Identify which cell holds the provided text, then report its [x, y] central coordinate. 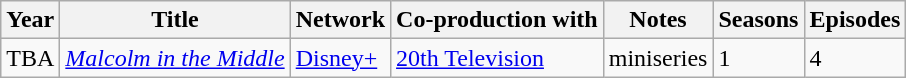
Title [175, 20]
Year [30, 20]
Malcolm in the Middle [175, 58]
Disney+ [340, 58]
Episodes [855, 20]
Seasons [758, 20]
Network [340, 20]
miniseries [658, 58]
Co-production with [498, 20]
Notes [658, 20]
TBA [30, 58]
20th Television [498, 58]
4 [855, 58]
1 [758, 58]
